Capture the cell that displays the provided text and extract its (X, Y) central coordinate. 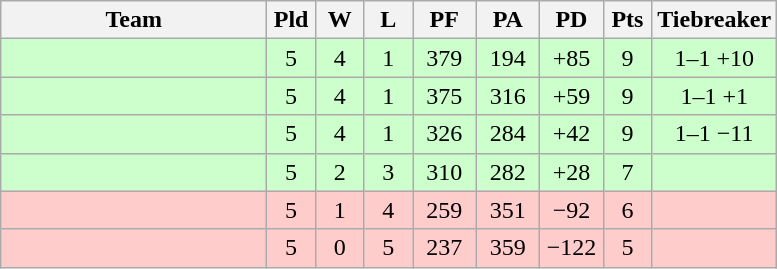
+85 (572, 58)
194 (508, 58)
+28 (572, 172)
1–1 +1 (714, 96)
−122 (572, 248)
284 (508, 134)
6 (628, 210)
375 (444, 96)
2 (340, 172)
3 (388, 172)
PD (572, 20)
326 (444, 134)
Team (134, 20)
359 (508, 248)
1–1 −11 (714, 134)
W (340, 20)
Pts (628, 20)
+42 (572, 134)
0 (340, 248)
+59 (572, 96)
1–1 +10 (714, 58)
PF (444, 20)
310 (444, 172)
PA (508, 20)
237 (444, 248)
Tiebreaker (714, 20)
Pld (292, 20)
282 (508, 172)
351 (508, 210)
316 (508, 96)
379 (444, 58)
259 (444, 210)
−92 (572, 210)
L (388, 20)
7 (628, 172)
